Return the [x, y] coordinate for the center point of the cell that contains the specified text.  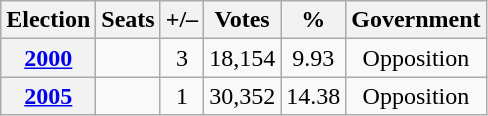
9.93 [314, 58]
3 [182, 58]
2000 [48, 58]
% [314, 20]
18,154 [242, 58]
+/– [182, 20]
30,352 [242, 96]
Government [416, 20]
2005 [48, 96]
Election [48, 20]
1 [182, 96]
Seats [128, 20]
14.38 [314, 96]
Votes [242, 20]
